Determine the [X, Y] coordinate at the center of the cell enclosing the given text.  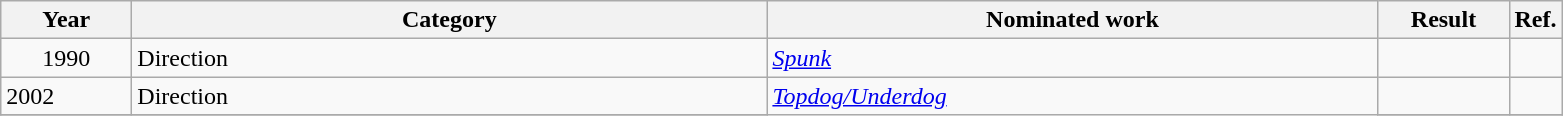
Ref. [1536, 20]
1990 [66, 58]
Topdog/Underdog [1072, 96]
Spunk [1072, 58]
2002 [66, 96]
Result [1444, 20]
Category [450, 20]
Nominated work [1072, 20]
Year [66, 20]
